Search for the cell housing the specified text and yield its [x, y] center coordinate. 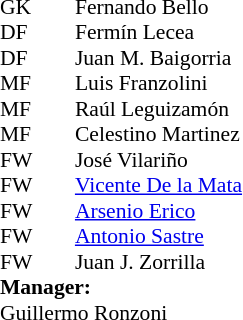
Juan J. Zorrilla [158, 262]
Luis Franzolini [158, 83]
Arsenio Erico [158, 211]
Vicente De la Mata [158, 185]
José Vilariño [158, 160]
Manager: [121, 287]
Celestino Martinez [158, 135]
Antonio Sastre [158, 237]
Fermín Lecea [158, 33]
Raúl Leguizamón [158, 109]
Juan M. Baigorria [158, 58]
